Return [X, Y] of the center of cell containing provided text 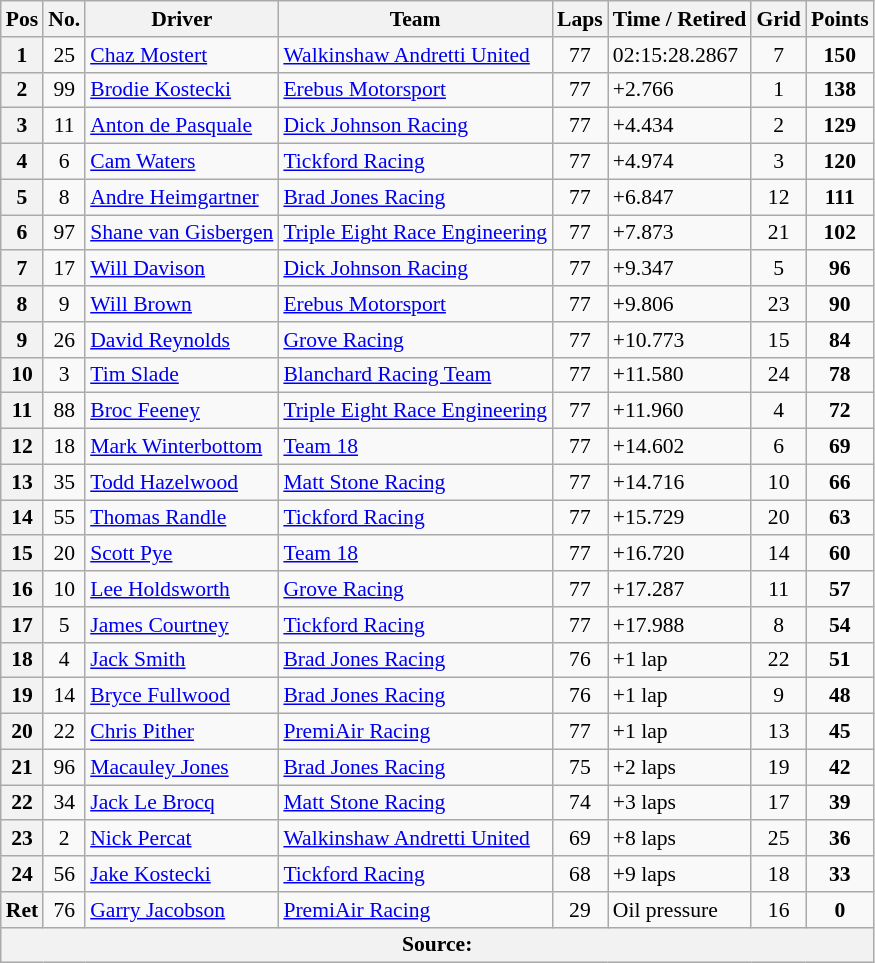
Jake Kostecki [182, 874]
Lee Holdsworth [182, 589]
Pos [22, 19]
+16.720 [680, 554]
+4.434 [680, 126]
78 [840, 375]
+14.602 [680, 447]
Todd Hazelwood [182, 482]
Anton de Pasquale [182, 126]
150 [840, 55]
56 [64, 874]
33 [840, 874]
48 [840, 696]
+17.988 [680, 625]
Cam Waters [182, 162]
+8 laps [680, 839]
02:15:28.2867 [680, 55]
+3 laps [680, 803]
45 [840, 732]
Points [840, 19]
+9.806 [680, 304]
Driver [182, 19]
84 [840, 340]
Andre Heimgartner [182, 197]
51 [840, 660]
97 [64, 233]
120 [840, 162]
Mark Winterbottom [182, 447]
+17.287 [680, 589]
60 [840, 554]
88 [64, 411]
Will Davison [182, 269]
+2 laps [680, 767]
66 [840, 482]
0 [840, 910]
Scott Pye [182, 554]
68 [580, 874]
Tim Slade [182, 375]
129 [840, 126]
Nick Percat [182, 839]
+4.974 [680, 162]
34 [64, 803]
Blanchard Racing Team [415, 375]
+14.716 [680, 482]
Brodie Kostecki [182, 90]
+15.729 [680, 518]
111 [840, 197]
102 [840, 233]
+9.347 [680, 269]
57 [840, 589]
Shane van Gisbergen [182, 233]
+2.766 [680, 90]
42 [840, 767]
Oil pressure [680, 910]
Broc Feeney [182, 411]
+6.847 [680, 197]
Chris Pither [182, 732]
+11.580 [680, 375]
Jack Smith [182, 660]
63 [840, 518]
Thomas Randle [182, 518]
138 [840, 90]
Grid [778, 19]
74 [580, 803]
Jack Le Brocq [182, 803]
29 [580, 910]
Team [415, 19]
26 [64, 340]
+7.873 [680, 233]
Chaz Mostert [182, 55]
+9 laps [680, 874]
Ret [22, 910]
36 [840, 839]
35 [64, 482]
39 [840, 803]
Time / Retired [680, 19]
+10.773 [680, 340]
90 [840, 304]
72 [840, 411]
Macauley Jones [182, 767]
75 [580, 767]
Source: [438, 945]
No. [64, 19]
99 [64, 90]
Garry Jacobson [182, 910]
James Courtney [182, 625]
Will Brown [182, 304]
54 [840, 625]
55 [64, 518]
Laps [580, 19]
Bryce Fullwood [182, 696]
David Reynolds [182, 340]
+11.960 [680, 411]
